Pinpoint the cell where the given text exists, returning its (X, Y) midpoint coordinate. 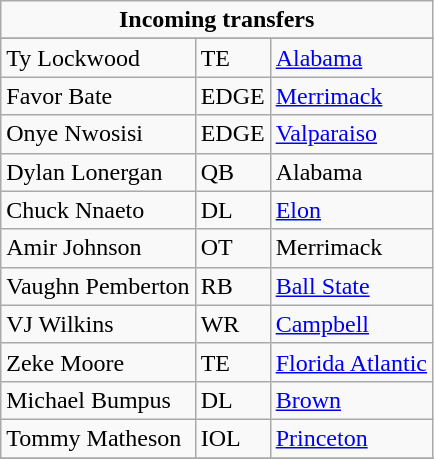
IOL (232, 438)
Dylan Lonergan (98, 172)
Florida Atlantic (351, 362)
Vaughn Pemberton (98, 286)
Chuck Nnaeto (98, 210)
Onye Nwosisi (98, 134)
Amir Johnson (98, 248)
Valparaiso (351, 134)
Zeke Moore (98, 362)
Elon (351, 210)
Michael Bumpus (98, 400)
Favor Bate (98, 96)
Campbell (351, 324)
WR (232, 324)
Princeton (351, 438)
Brown (351, 400)
RB (232, 286)
QB (232, 172)
Tommy Matheson (98, 438)
Incoming transfers (217, 20)
VJ Wilkins (98, 324)
OT (232, 248)
Ball State (351, 286)
Ty Lockwood (98, 58)
